Extract the [x, y] coordinate from the center of the cell holding the provided text.  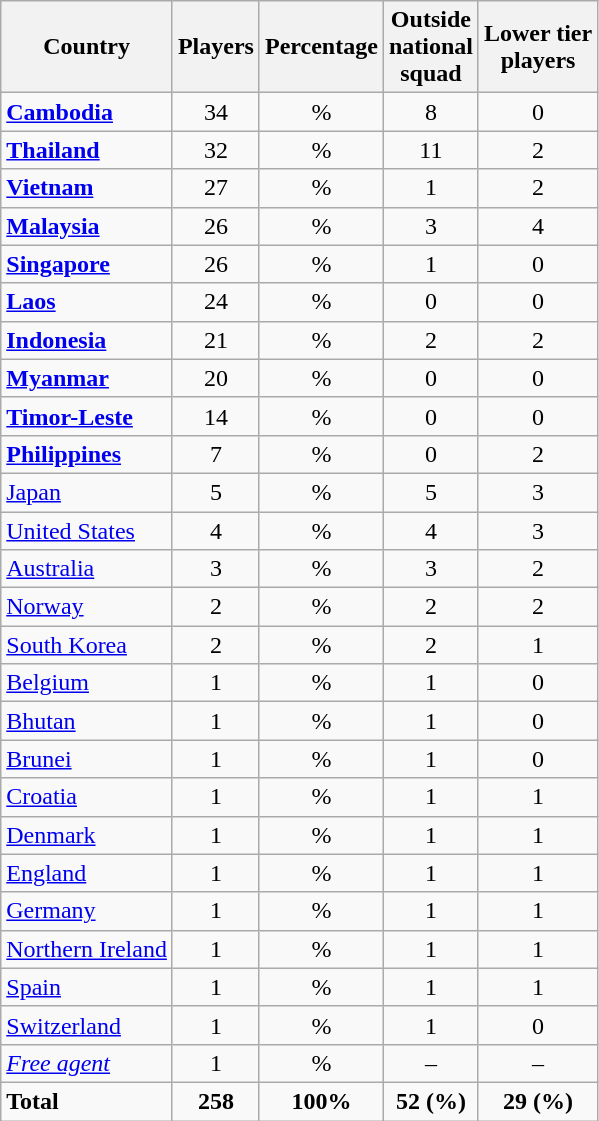
Bhutan [87, 721]
7 [216, 454]
Philippines [87, 454]
United States [87, 531]
Vietnam [87, 188]
258 [216, 1101]
South Korea [87, 645]
Malaysia [87, 226]
27 [216, 188]
Lower tier players [538, 47]
Germany [87, 911]
Laos [87, 302]
24 [216, 302]
Thailand [87, 150]
Percentage [321, 47]
Denmark [87, 835]
England [87, 873]
Players [216, 47]
32 [216, 150]
Northern Ireland [87, 949]
Switzerland [87, 1025]
14 [216, 416]
Total [87, 1101]
52 (%) [430, 1101]
Norway [87, 607]
Cambodia [87, 112]
Croatia [87, 797]
Timor-Leste [87, 416]
Australia [87, 569]
Outsidenationalsquad [430, 47]
8 [430, 112]
29 (%) [538, 1101]
20 [216, 378]
Japan [87, 492]
21 [216, 340]
Country [87, 47]
Belgium [87, 683]
Myanmar [87, 378]
Spain [87, 987]
Indonesia [87, 340]
Singapore [87, 264]
34 [216, 112]
Free agent [87, 1063]
11 [430, 150]
Brunei [87, 759]
100% [321, 1101]
